Locate the cell with the specified text and output its (X, Y) center coordinate. 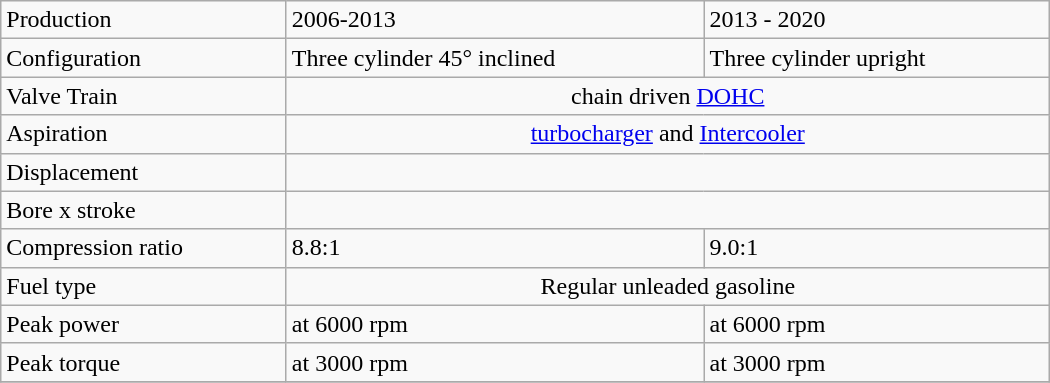
Aspiration (144, 134)
9.0:1 (876, 248)
Peak power (144, 324)
Production (144, 20)
Valve Train (144, 96)
8.8:1 (495, 248)
2013 - 2020 (876, 20)
Peak torque (144, 362)
turbocharger and Intercooler (668, 134)
chain driven DOHC (668, 96)
Three cylinder 45° inclined (495, 58)
Three cylinder upright (876, 58)
Bore x stroke (144, 210)
Fuel type (144, 286)
Regular unleaded gasoline (668, 286)
2006-2013 (495, 20)
Configuration (144, 58)
Compression ratio (144, 248)
Displacement (144, 172)
